Output the (X, Y) coordinate of the center of the cell containing the given text.  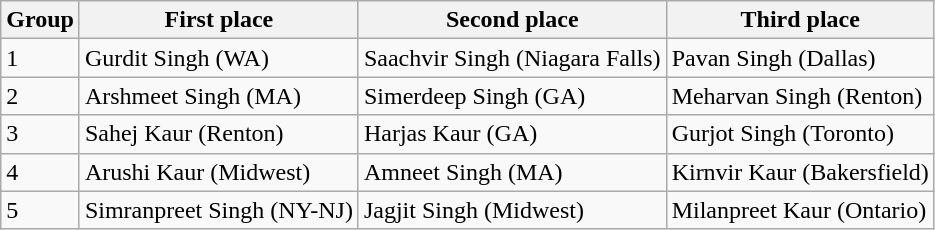
Meharvan Singh (Renton) (800, 96)
Jagjit Singh (Midwest) (512, 210)
3 (40, 134)
Gurjot Singh (Toronto) (800, 134)
First place (218, 20)
5 (40, 210)
Kirnvir Kaur (Bakersfield) (800, 172)
Pavan Singh (Dallas) (800, 58)
Amneet Singh (MA) (512, 172)
Simerdeep Singh (GA) (512, 96)
4 (40, 172)
2 (40, 96)
Group (40, 20)
Sahej Kaur (Renton) (218, 134)
Arushi Kaur (Midwest) (218, 172)
Simranpreet Singh (NY-NJ) (218, 210)
Saachvir Singh (Niagara Falls) (512, 58)
Third place (800, 20)
Gurdit Singh (WA) (218, 58)
Harjas Kaur (GA) (512, 134)
1 (40, 58)
Second place (512, 20)
Milanpreet Kaur (Ontario) (800, 210)
Arshmeet Singh (MA) (218, 96)
